Scan for the cell matching the given text and deliver its (x, y) coordinate at center. 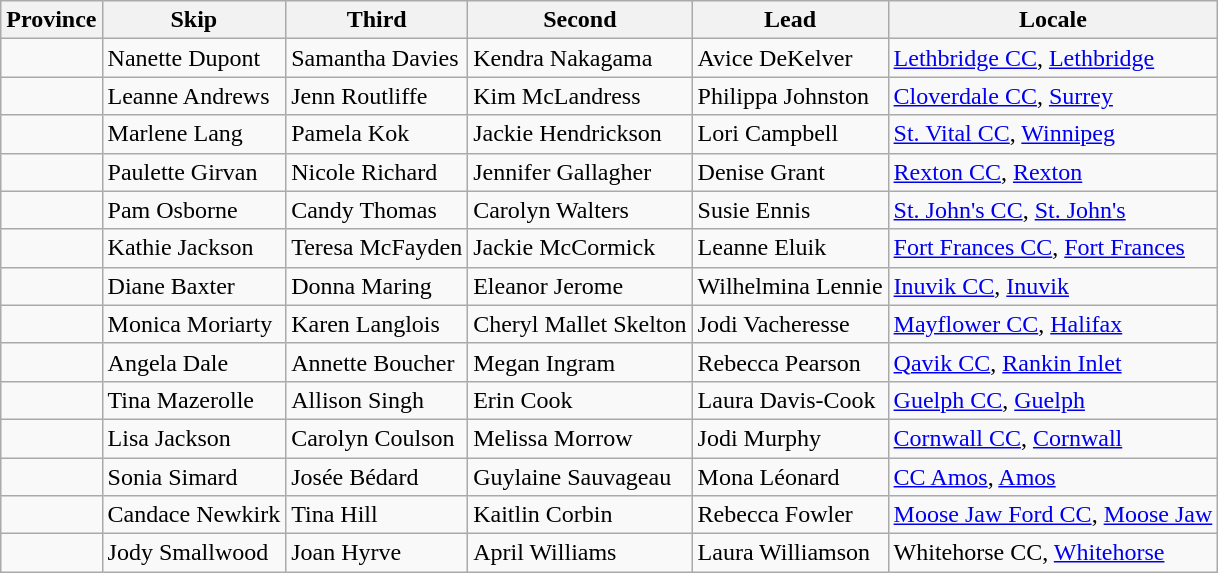
Susie Ennis (790, 210)
Avice DeKelver (790, 58)
Lethbridge CC, Lethbridge (1053, 58)
Cloverdale CC, Surrey (1053, 96)
Leanne Andrews (194, 96)
Third (377, 20)
Qavik CC, Rankin Inlet (1053, 362)
Province (52, 20)
Jackie Hendrickson (580, 134)
Pam Osborne (194, 210)
Samantha Davies (377, 58)
Cheryl Mallet Skelton (580, 324)
Diane Baxter (194, 286)
Philippa Johnston (790, 96)
Sonia Simard (194, 477)
Jackie McCormick (580, 248)
Monica Moriarty (194, 324)
Eleanor Jerome (580, 286)
Marlene Lang (194, 134)
Jodi Vacheresse (790, 324)
Rebecca Fowler (790, 515)
Teresa McFayden (377, 248)
Candace Newkirk (194, 515)
Lead (790, 20)
Kim McLandress (580, 96)
Cornwall CC, Cornwall (1053, 438)
Paulette Girvan (194, 172)
Josée Bédard (377, 477)
Erin Cook (580, 400)
Second (580, 20)
Jodi Murphy (790, 438)
Denise Grant (790, 172)
Wilhelmina Lennie (790, 286)
Pamela Kok (377, 134)
Guylaine Sauvageau (580, 477)
Nicole Richard (377, 172)
Rexton CC, Rexton (1053, 172)
Jenn Routliffe (377, 96)
St. Vital CC, Winnipeg (1053, 134)
Rebecca Pearson (790, 362)
Candy Thomas (377, 210)
Whitehorse CC, Whitehorse (1053, 553)
Laura Williamson (790, 553)
Mona Léonard (790, 477)
Tina Mazerolle (194, 400)
Melissa Morrow (580, 438)
Kathie Jackson (194, 248)
Skip (194, 20)
Annette Boucher (377, 362)
Nanette Dupont (194, 58)
Inuvik CC, Inuvik (1053, 286)
St. John's CC, St. John's (1053, 210)
Fort Frances CC, Fort Frances (1053, 248)
Donna Maring (377, 286)
Locale (1053, 20)
Kaitlin Corbin (580, 515)
Megan Ingram (580, 362)
CC Amos, Amos (1053, 477)
Mayflower CC, Halifax (1053, 324)
Laura Davis-Cook (790, 400)
Carolyn Coulson (377, 438)
Angela Dale (194, 362)
Guelph CC, Guelph (1053, 400)
Jody Smallwood (194, 553)
Carolyn Walters (580, 210)
Allison Singh (377, 400)
April Williams (580, 553)
Tina Hill (377, 515)
Karen Langlois (377, 324)
Kendra Nakagama (580, 58)
Lisa Jackson (194, 438)
Joan Hyrve (377, 553)
Jennifer Gallagher (580, 172)
Moose Jaw Ford CC, Moose Jaw (1053, 515)
Leanne Eluik (790, 248)
Lori Campbell (790, 134)
